Determine the [x, y] coordinate at the center of the cell enclosing the given text.  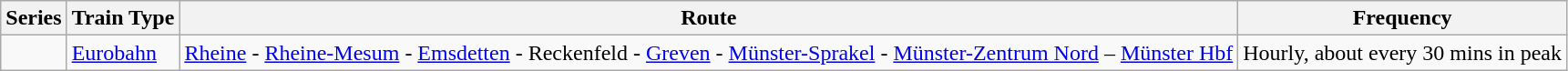
Series [34, 18]
Train Type [123, 18]
Hourly, about every 30 mins in peak [1403, 53]
Route [709, 18]
Frequency [1403, 18]
Eurobahn [123, 53]
Rheine - Rheine-Mesum - Emsdetten - Reckenfeld - Greven - Münster-Sprakel - Münster-Zentrum Nord – Münster Hbf [709, 53]
